Extract the (X, Y) coordinate from the center of the cell holding the provided text.  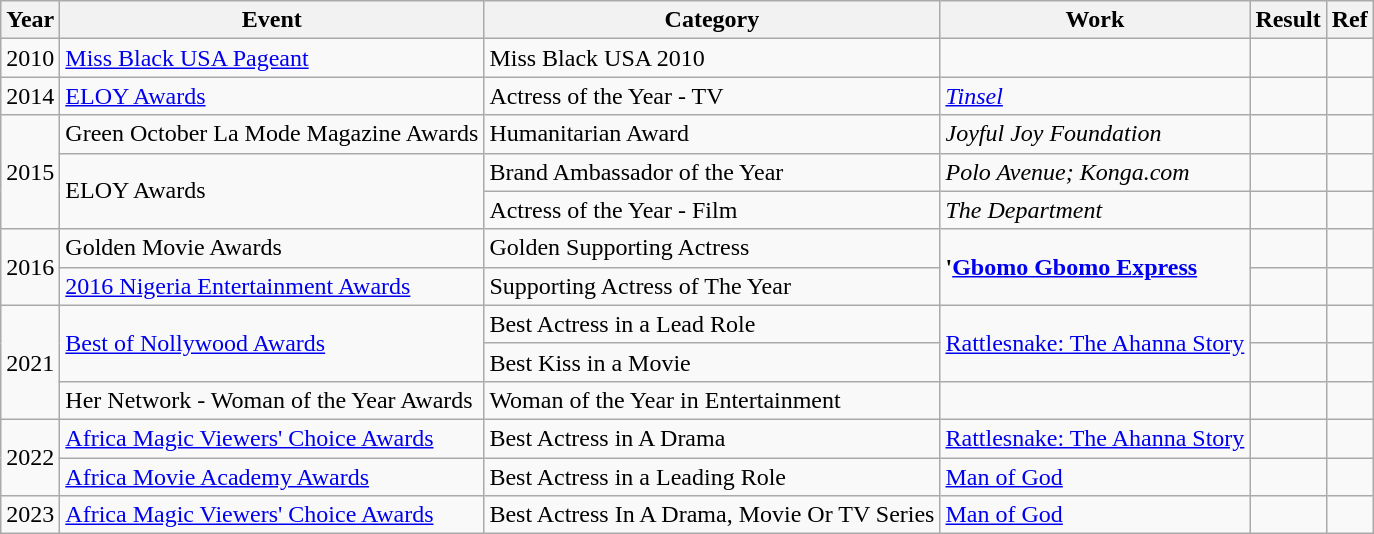
The Department (1095, 210)
Golden Supporting Actress (712, 248)
Best Kiss in a Movie (712, 362)
Year (30, 20)
Actress of the Year - TV (712, 96)
'Gbomo Gbomo Express (1095, 267)
2023 (30, 515)
Supporting Actress of The Year (712, 286)
2010 (30, 58)
Polo Avenue; Konga.com (1095, 172)
Best Actress In A Drama, Movie Or TV Series (712, 515)
Result (1288, 20)
Work (1095, 20)
2016 (30, 267)
Green October La Mode Magazine Awards (272, 134)
Event (272, 20)
Her Network - Woman of the Year Awards (272, 400)
Actress of the Year - Film (712, 210)
Woman of the Year in Entertainment (712, 400)
Golden Movie Awards (272, 248)
2022 (30, 457)
Category (712, 20)
Best Actress in a Leading Role (712, 477)
Joyful Joy Foundation (1095, 134)
Best of Nollywood Awards (272, 343)
Tinsel (1095, 96)
2021 (30, 362)
Miss Black USA Pageant (272, 58)
Ref (1350, 20)
Miss Black USA 2010 (712, 58)
Best Actress in A Drama (712, 438)
2015 (30, 172)
Best Actress in a Lead Role (712, 324)
Brand Ambassador of the Year (712, 172)
2016 Nigeria Entertainment Awards (272, 286)
Humanitarian Award (712, 134)
Africa Movie Academy Awards (272, 477)
2014 (30, 96)
